Search for the cell housing the specified text and yield its [X, Y] center coordinate. 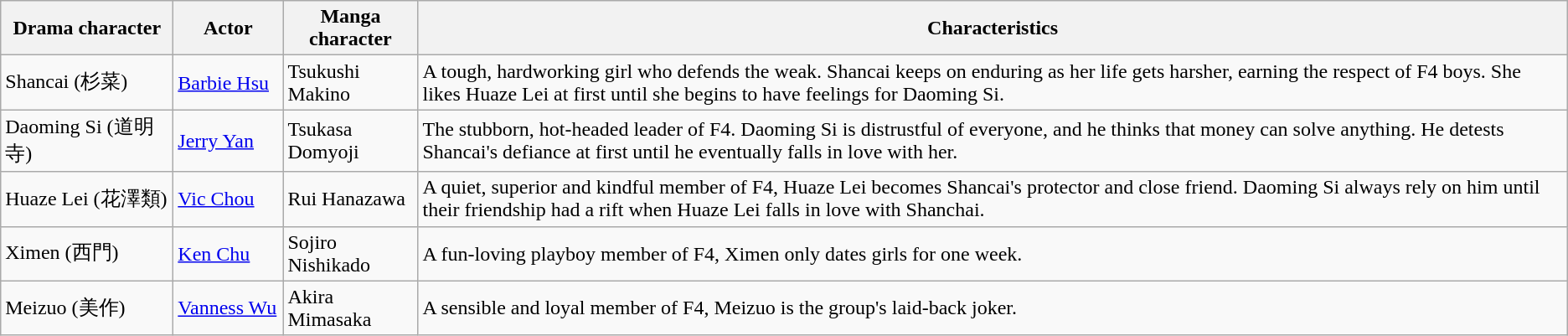
Vanness Wu [228, 308]
Vic Chou [228, 199]
Tsukasa Domyoji [350, 141]
A fun-loving playboy member of F4, Ximen only dates girls for one week. [993, 253]
Ximen (西門) [87, 253]
Tsukushi Makino [350, 82]
Daoming Si (道明寺) [87, 141]
Actor [228, 28]
Akira Mimasaka [350, 308]
Characteristics [993, 28]
Barbie Hsu [228, 82]
Drama character [87, 28]
Sojiro Nishikado [350, 253]
Manga character [350, 28]
Meizuo (美作) [87, 308]
Rui Hanazawa [350, 199]
Huaze Lei (花澤類) [87, 199]
Ken Chu [228, 253]
A sensible and loyal member of F4, Meizuo is the group's laid-back joker. [993, 308]
Shancai (杉菜) [87, 82]
Jerry Yan [228, 141]
